From the cell containing the given text, extract its center point as (X, Y) coordinate. 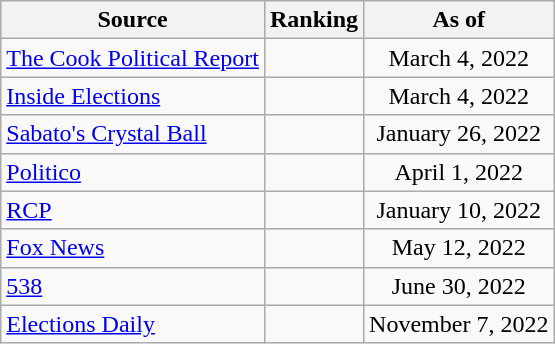
RCP (133, 210)
Sabato's Crystal Ball (133, 134)
Source (133, 20)
538 (133, 286)
January 10, 2022 (459, 210)
As of (459, 20)
Fox News (133, 248)
January 26, 2022 (459, 134)
November 7, 2022 (459, 324)
June 30, 2022 (459, 286)
The Cook Political Report (133, 58)
May 12, 2022 (459, 248)
April 1, 2022 (459, 172)
Politico (133, 172)
Ranking (314, 20)
Elections Daily (133, 324)
Inside Elections (133, 96)
